For the text-containing cell, return its midpoint in (X, Y) coordinate format. 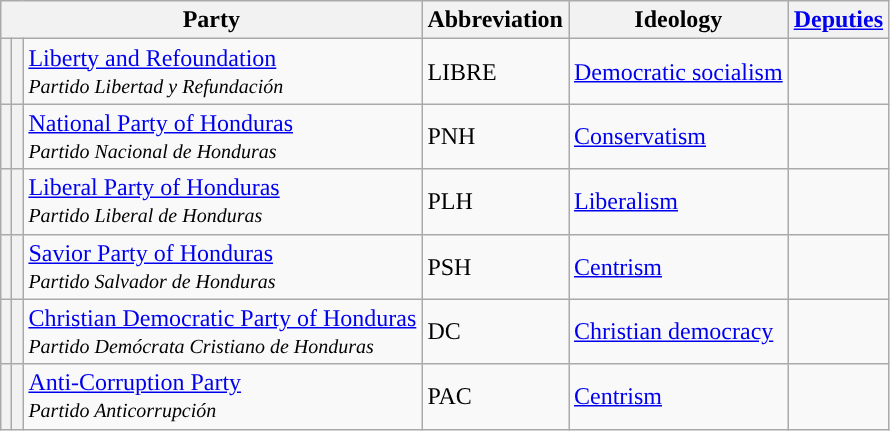
Christian democracy (678, 332)
DC (496, 332)
PAC (496, 396)
Deputies (838, 20)
PNH (496, 136)
Liberty and RefoundationPartido Libertad y Refundación (222, 72)
Liberalism (678, 202)
Abbreviation (496, 20)
National Party of HondurasPartido Nacional de Honduras (222, 136)
Christian Democratic Party of HondurasPartido Demócrata Cristiano de Honduras (222, 332)
Party (212, 20)
Liberal Party of HondurasPartido Liberal de Honduras (222, 202)
PSH (496, 266)
Anti-Corruption PartyPartido Anticorrupción (222, 396)
Savior Party of HondurasPartido Salvador de Honduras (222, 266)
LIBRE (496, 72)
Democratic socialism (678, 72)
Conservatism (678, 136)
Ideology (678, 20)
PLH (496, 202)
